Determine the [X, Y] coordinate at the center of the cell enclosing the given text.  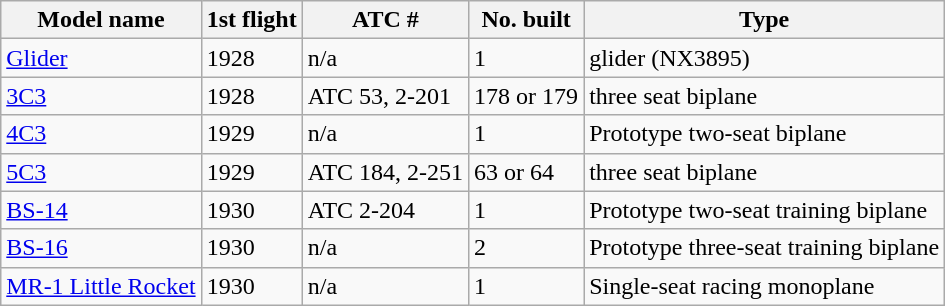
Prototype three-seat training biplane [764, 248]
BS-14 [101, 210]
No. built [526, 20]
ATC 53, 2-201 [385, 96]
63 or 64 [526, 172]
Prototype two-seat training biplane [764, 210]
ATC 2-204 [385, 210]
Glider [101, 58]
2 [526, 248]
Single-seat racing monoplane [764, 286]
ATC # [385, 20]
3C3 [101, 96]
MR-1 Little Rocket [101, 286]
178 or 179 [526, 96]
4C3 [101, 134]
BS-16 [101, 248]
5C3 [101, 172]
Prototype two-seat biplane [764, 134]
Model name [101, 20]
glider (NX3895) [764, 58]
Type [764, 20]
ATC 184, 2-251 [385, 172]
1st flight [252, 20]
